Capture the cell that displays the provided text and extract its (X, Y) central coordinate. 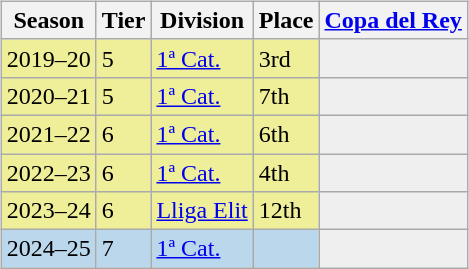
7th (286, 96)
4th (286, 173)
Place (286, 20)
2020–21 (48, 96)
2022–23 (48, 173)
Copa del Rey (393, 20)
3rd (286, 58)
2024–25 (48, 249)
7 (124, 249)
6th (286, 134)
2021–22 (48, 134)
Division (202, 20)
Lliga Elit (202, 211)
Tier (124, 20)
2023–24 (48, 211)
Season (48, 20)
12th (286, 211)
2019–20 (48, 58)
